Return the [X, Y] coordinate for the center point of the cell that contains the specified text.  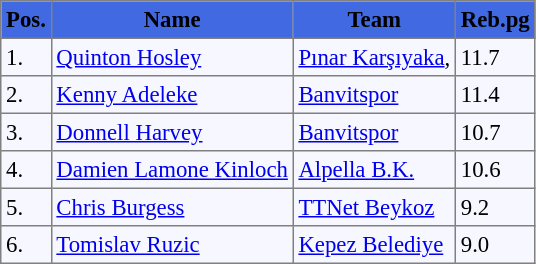
9.2 [495, 207]
4. [26, 170]
Damien Lamone Kinloch [172, 170]
3. [26, 132]
6. [26, 245]
Pınar Karşıyaka, [374, 57]
Kepez Belediye [374, 245]
Kenny Adeleke [172, 95]
Name [172, 20]
10.7 [495, 132]
Donnell Harvey [172, 132]
Team [374, 20]
Alpella B.K. [374, 170]
9.0 [495, 245]
Tomislav Ruzic [172, 245]
Chris Burgess [172, 207]
10.6 [495, 170]
Reb.pg [495, 20]
TTNet Beykoz [374, 207]
2. [26, 95]
1. [26, 57]
5. [26, 207]
Pos. [26, 20]
11.7 [495, 57]
11.4 [495, 95]
Quinton Hosley [172, 57]
